Return the [X, Y] coordinate for the center point of the cell that contains the specified text.  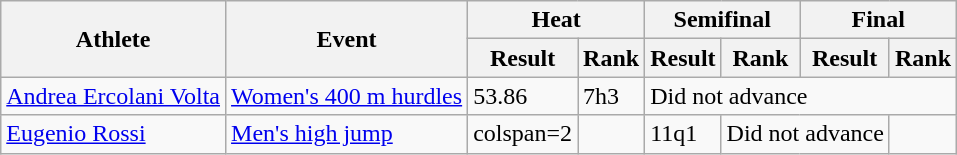
Athlete [114, 39]
Andrea Ercolani Volta [114, 96]
7h3 [612, 96]
Semifinal [722, 20]
Women's 400 m hurdles [347, 96]
Eugenio Rossi [114, 134]
Men's high jump [347, 134]
Final [878, 20]
11q1 [683, 134]
colspan=2 [523, 134]
Heat [556, 20]
53.86 [523, 96]
Event [347, 39]
